Provide the (X, Y) coordinate of the cell's center where the given text is located.  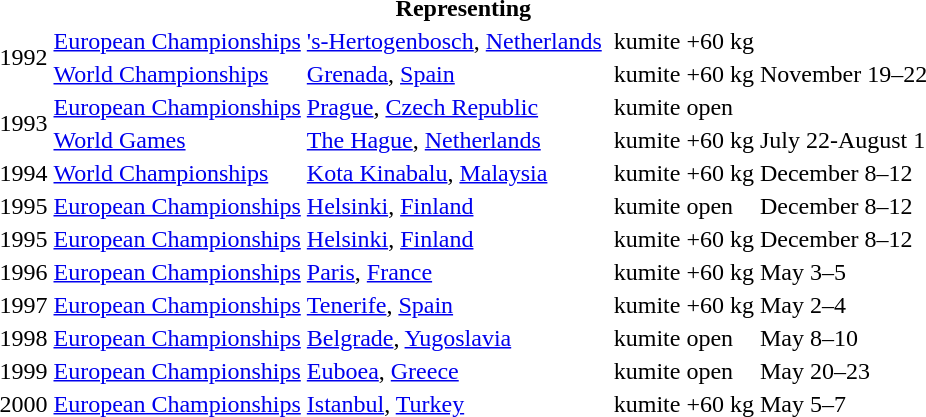
Prague, Czech Republic (454, 107)
's-Hertogenbosch, Netherlands (454, 41)
World Games (177, 140)
The Hague, Netherlands (454, 140)
Tenerife, Spain (454, 305)
Grenada, Spain (454, 74)
Belgrade, Yugoslavia (454, 338)
Paris, France (454, 272)
Euboea, Greece (454, 371)
Kota Kinabalu, Malaysia (454, 173)
